From the cell containing the given text, extract its center point as [x, y] coordinate. 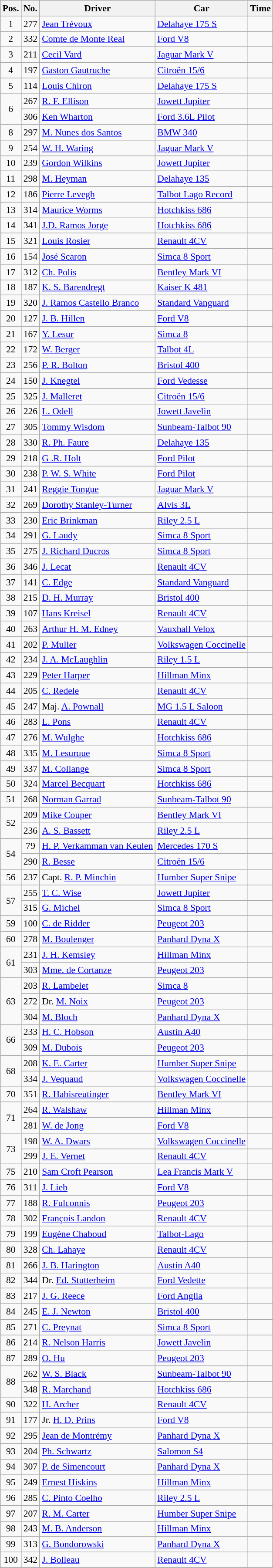
262 [30, 1374]
2 [11, 39]
42 [11, 660]
Reggie Tongue [98, 490]
341 [30, 226]
264 [30, 1110]
Eugène Chaboud [98, 1234]
M. Lesurque [98, 753]
249 [30, 1483]
47 [11, 738]
W. Berger [98, 350]
241 [30, 490]
266 [30, 1265]
18 [11, 287]
4 [11, 71]
25 [11, 396]
G .R. Holt [98, 458]
172 [30, 350]
M. Collange [98, 769]
351 [30, 1095]
114 [30, 86]
324 [30, 784]
307 [30, 1467]
H. C. Hobson [98, 1032]
209 [30, 815]
60 [11, 939]
P. R. Bolton [98, 365]
51 [11, 800]
W. H. Waring [98, 148]
Talbot Lago Record [201, 195]
J. H. Kemsley [98, 955]
84 [11, 1312]
23 [11, 365]
28 [11, 443]
R. Nelson Harris [98, 1343]
272 [30, 1001]
P. de Simencourt [98, 1467]
94 [11, 1467]
Cecil Vard [98, 55]
Mike Couper [98, 815]
Arthur H. M. Edney [98, 629]
R. Walshaw [98, 1110]
70 [11, 1095]
268 [30, 800]
J. Malleret [98, 396]
26 [11, 412]
J. Richard Ducros [98, 551]
315 [30, 908]
154 [30, 257]
342 [30, 1560]
88 [11, 1382]
Maj. A. Pownall [98, 706]
K. S. Barendregt [98, 287]
80 [11, 1250]
8 [11, 132]
321 [30, 241]
314 [30, 210]
François Landon [98, 1219]
R. F. Ellison [98, 101]
35 [11, 551]
Pos. [11, 8]
H. P. Verkamman van Keulen [98, 846]
31 [11, 490]
229 [30, 676]
M. Bloch [98, 1017]
40 [11, 629]
302 [30, 1219]
W. de Jong [98, 1125]
243 [30, 1529]
230 [30, 520]
11 [11, 179]
MG 1.5 L Saloon [201, 706]
49 [11, 769]
Comte de Monte Real [98, 39]
T. C. Wise [98, 893]
M. Boulenger [98, 939]
39 [11, 614]
20 [11, 319]
177 [30, 1420]
9 [11, 148]
C. Edge [98, 582]
J. Bolleau [98, 1560]
33 [11, 520]
263 [30, 629]
K. E. Carter [98, 1064]
199 [30, 1234]
Riley 1.5 L [201, 660]
41 [11, 645]
C. de Ridder [98, 924]
32 [11, 505]
Maurice Worms [98, 210]
6 [11, 109]
267 [30, 101]
Dorothy Stanley-Turner [98, 505]
22 [11, 350]
334 [30, 1079]
José Scaron [98, 257]
66 [11, 1040]
186 [30, 195]
73 [11, 1149]
54 [11, 854]
L. Pons [98, 722]
335 [30, 753]
52 [11, 823]
G. Michel [98, 908]
16 [11, 257]
43 [11, 676]
207 [30, 1514]
R. Lambelet [98, 986]
15 [11, 241]
27 [11, 427]
95 [11, 1483]
Mercedes 170 S [201, 846]
BMW 340 [201, 132]
76 [11, 1188]
304 [30, 1017]
85 [11, 1327]
312 [30, 272]
J. Lecat [98, 567]
Ch. Lahaye [98, 1250]
150 [30, 381]
50 [11, 784]
306 [30, 117]
325 [30, 396]
233 [30, 1032]
238 [30, 474]
313 [30, 1544]
309 [30, 1048]
45 [11, 706]
17 [11, 272]
254 [30, 148]
J. G. Reece [98, 1296]
H. Archer [98, 1405]
63 [11, 1002]
48 [11, 753]
Eric Brinkman [98, 520]
R. Besse [98, 862]
J. B. Hillen [98, 319]
278 [30, 939]
204 [30, 1451]
197 [30, 71]
Norman Garrad [98, 800]
5 [11, 86]
J. Knegtel [98, 381]
Ernest Hiskins [98, 1483]
Gordon Wilkins [98, 163]
Ch. Polis [98, 272]
14 [11, 226]
13 [11, 210]
Peter Harper [98, 676]
Jean de Montrémy [98, 1436]
56 [11, 877]
1 [11, 24]
29 [11, 458]
167 [30, 334]
37 [11, 582]
C. Redele [98, 691]
98 [11, 1529]
281 [30, 1125]
210 [30, 1172]
320 [30, 303]
283 [30, 722]
Kaiser K 481 [201, 287]
90 [11, 1405]
Louis Rosier [98, 241]
Lea Francis Mark V [201, 1172]
57 [11, 901]
91 [11, 1420]
Vauxhall Velox [201, 629]
R. Fulconnis [98, 1203]
303 [30, 970]
Sam Croft Pearson [98, 1172]
Jean Trévoux [98, 24]
Capt. R. P. Minchin [98, 877]
M. B. Anderson [98, 1529]
Ken Wharton [98, 117]
78 [11, 1219]
Hans Kreisel [98, 614]
24 [11, 381]
275 [30, 551]
Pierre Levegh [98, 195]
Ford Vedesse [201, 381]
86 [11, 1343]
J. Vequaud [98, 1079]
93 [11, 1451]
Dr. Ed. Stutterheim [98, 1281]
C. Pinto Coelho [98, 1498]
217 [30, 1296]
328 [30, 1250]
239 [30, 163]
Time [260, 8]
297 [30, 132]
21 [11, 334]
337 [30, 769]
M. Nunes dos Santos [98, 132]
38 [11, 598]
269 [30, 505]
10 [11, 163]
12 [11, 195]
234 [30, 660]
77 [11, 1203]
332 [30, 39]
Ford 3.6L Pilot [201, 117]
68 [11, 1071]
237 [30, 877]
271 [30, 1327]
W. A. Dwars [98, 1141]
J. Lieb [98, 1188]
187 [30, 287]
30 [11, 474]
289 [30, 1358]
97 [11, 1514]
344 [30, 1281]
Dr. M. Noix [98, 1001]
96 [11, 1498]
36 [11, 567]
3 [11, 55]
61 [11, 963]
188 [30, 1203]
211 [30, 55]
348 [30, 1389]
M. Wulghe [98, 738]
P. Muller [98, 645]
256 [30, 365]
Talbot-Lago [201, 1234]
J. A. McLaughlin [98, 660]
214 [30, 1343]
Salomon S4 [201, 1451]
59 [11, 924]
75 [11, 1172]
226 [30, 412]
215 [30, 598]
R. Habisreutinger [98, 1095]
Alvis 3L [201, 505]
346 [30, 567]
92 [11, 1436]
R. M. Carter [98, 1514]
M. Heyman [98, 179]
305 [30, 427]
255 [30, 893]
231 [30, 955]
P. W. S. White [98, 474]
J. E. Vernet [98, 1156]
83 [11, 1296]
19 [11, 303]
G. Bondorowski [98, 1544]
290 [30, 862]
No. [30, 8]
236 [30, 831]
245 [30, 1312]
R. Ph. Faure [98, 443]
E. J. Newton [98, 1312]
107 [30, 614]
208 [30, 1064]
W. S. Black [98, 1374]
Marcel Becquart [98, 784]
J. B. Harington [98, 1265]
Ford Anglia [201, 1296]
J.D. Ramos Jorge [98, 226]
285 [30, 1498]
Jr. H. D. Prins [98, 1420]
M. Dubois [98, 1048]
G. Laudy [98, 536]
R. Marchand [98, 1389]
D. H. Murray [98, 598]
322 [30, 1405]
Ford Vedette [201, 1281]
203 [30, 986]
44 [11, 691]
247 [30, 706]
Ph. Schwartz [98, 1451]
Driver [98, 8]
202 [30, 645]
218 [30, 458]
81 [11, 1265]
Talbot 4L [201, 350]
198 [30, 1141]
99 [11, 1544]
295 [30, 1436]
127 [30, 319]
71 [11, 1118]
Mme. de Cortanze [98, 970]
298 [30, 179]
291 [30, 536]
276 [30, 738]
O. Hu [98, 1358]
Y. Lesur [98, 334]
330 [30, 443]
Louis Chiron [98, 86]
87 [11, 1358]
A. S. Bassett [98, 831]
311 [30, 1188]
277 [30, 24]
46 [11, 722]
J. Ramos Castello Branco [98, 303]
Car [201, 8]
L. Odell [98, 412]
34 [11, 536]
Tommy Wisdom [98, 427]
Gaston Gautruche [98, 71]
82 [11, 1281]
299 [30, 1156]
C. Preynat [98, 1327]
141 [30, 582]
205 [30, 691]
